Return the [X, Y] coordinate for the center point of the cell that contains the specified text.  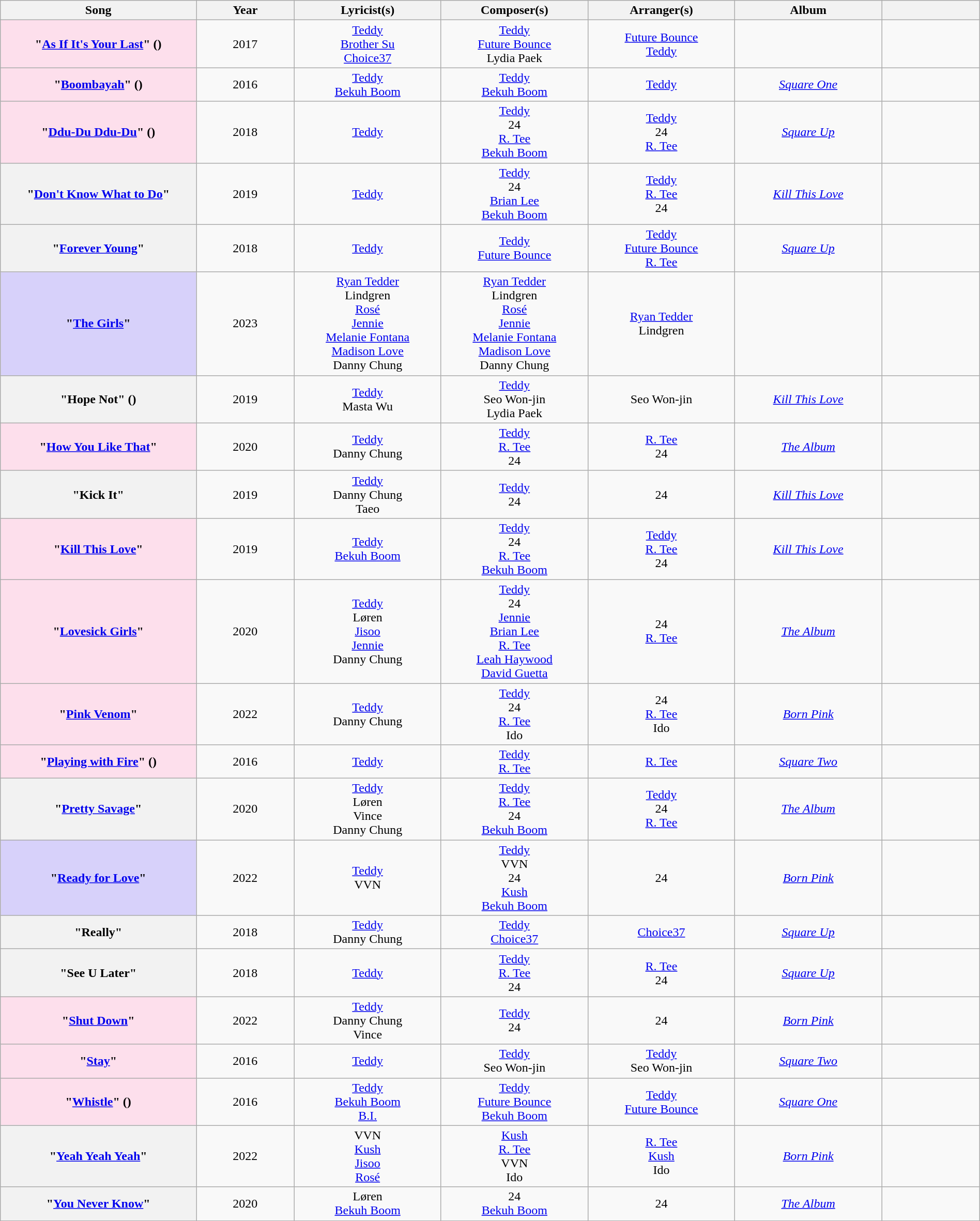
24R. Tee [661, 631]
"Shut Down" [98, 1020]
"Stay" [98, 1061]
Lyricist(s) [367, 10]
TeddyR. Tee24Bekuh Boom [514, 810]
"The Girls" [98, 324]
"Whistle" () [98, 1102]
"Pretty Savage" [98, 810]
Ryan TedderLindgren [661, 324]
TeddyLørenJisooJennieDanny Chung [367, 631]
TeddyDanny ChungVince [367, 1020]
TeddyBrother SuChoice37 [367, 44]
TeddyMasta Wu [367, 399]
Choice37 [661, 933]
Seo Won-jin [661, 399]
Teddy24R. TeeIdo [514, 714]
Year [245, 10]
TeddyDanny ChungTaeo [367, 494]
LørenBekuh Boom [367, 1203]
"As If It's Your Last" () [98, 44]
Arranger(s) [661, 10]
Song [98, 10]
Album [808, 10]
"Hope Not" () [98, 399]
"Kill This Love" [98, 549]
TeddyFuture BounceR. Tee [661, 248]
TeddyFuture BounceLydia Paek [514, 44]
"How You Like That" [98, 447]
TeddyBekuh BoomB.I. [367, 1102]
Composer(s) [514, 10]
"Ready for Love" [98, 878]
"You Never Know" [98, 1203]
TeddyChoice37 [514, 933]
"See U Later" [98, 973]
KushR. TeeVVNIdo [514, 1156]
TeddyVVN [367, 878]
"Really" [98, 933]
R. TeeKushIdo [661, 1156]
VVNKushJisooRosé [367, 1156]
"Yeah Yeah Yeah" [98, 1156]
2017 [245, 44]
"Kick It" [98, 494]
"Playing with Fire" () [98, 762]
"Forever Young" [98, 248]
"Don't Know What to Do" [98, 193]
24Bekuh Boom [514, 1203]
TeddyR. Tee [514, 762]
TeddyFuture BounceBekuh Boom [514, 1102]
TeddySeo Won-jinLydia Paek [514, 399]
R. Tee [661, 762]
"Boombayah" () [98, 85]
Teddy24Brian LeeBekuh Boom [514, 193]
TeddyVVN24KushBekuh Boom [514, 878]
TeddyLørenVinceDanny Chung [367, 810]
"Pink Venom" [98, 714]
"Ddu-Du Ddu-Du" () [98, 132]
24R. TeeIdo [661, 714]
Future BounceTeddy [661, 44]
"Lovesick Girls" [98, 631]
2023 [245, 324]
Teddy24JennieBrian LeeR. TeeLeah HaywoodDavid Guetta [514, 631]
